Output the (X, Y) coordinate of the center of the cell containing the given text.  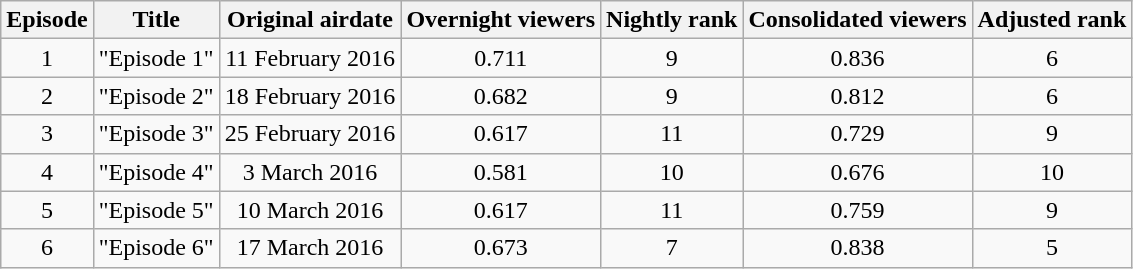
3 March 2016 (310, 172)
"Episode 6" (156, 248)
10 March 2016 (310, 210)
"Episode 1" (156, 58)
Episode (47, 20)
Consolidated viewers (858, 20)
3 (47, 134)
17 March 2016 (310, 248)
Nightly rank (672, 20)
18 February 2016 (310, 96)
0.711 (501, 58)
0.682 (501, 96)
Adjusted rank (1052, 20)
1 (47, 58)
"Episode 3" (156, 134)
Original airdate (310, 20)
0.836 (858, 58)
4 (47, 172)
2 (47, 96)
0.676 (858, 172)
0.673 (501, 248)
0.838 (858, 248)
25 February 2016 (310, 134)
0.729 (858, 134)
Title (156, 20)
"Episode 2" (156, 96)
0.759 (858, 210)
Overnight viewers (501, 20)
"Episode 5" (156, 210)
"Episode 4" (156, 172)
0.581 (501, 172)
0.812 (858, 96)
7 (672, 248)
11 February 2016 (310, 58)
